From the cell containing the given text, extract its center point as [x, y] coordinate. 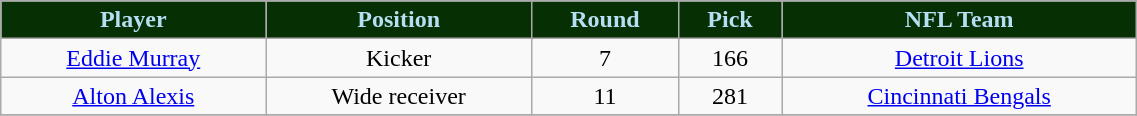
281 [730, 96]
Kicker [399, 58]
Player [134, 20]
Position [399, 20]
Eddie Murray [134, 58]
Wide receiver [399, 96]
Cincinnati Bengals [960, 96]
Detroit Lions [960, 58]
7 [604, 58]
Pick [730, 20]
Alton Alexis [134, 96]
NFL Team [960, 20]
166 [730, 58]
Round [604, 20]
11 [604, 96]
